Detect which cell encompasses the target text, then output its (x, y) center coordinate. 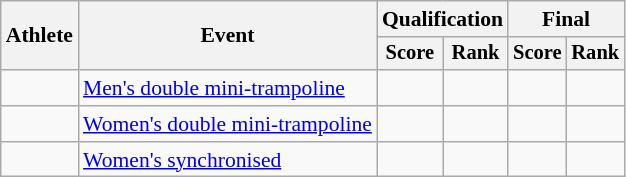
Athlete (40, 36)
Final (566, 19)
Event (228, 36)
Men's double mini-trampoline (228, 88)
Women's double mini-trampoline (228, 124)
Qualification (442, 19)
